Output the [X, Y] coordinate of the center of the cell containing the given text.  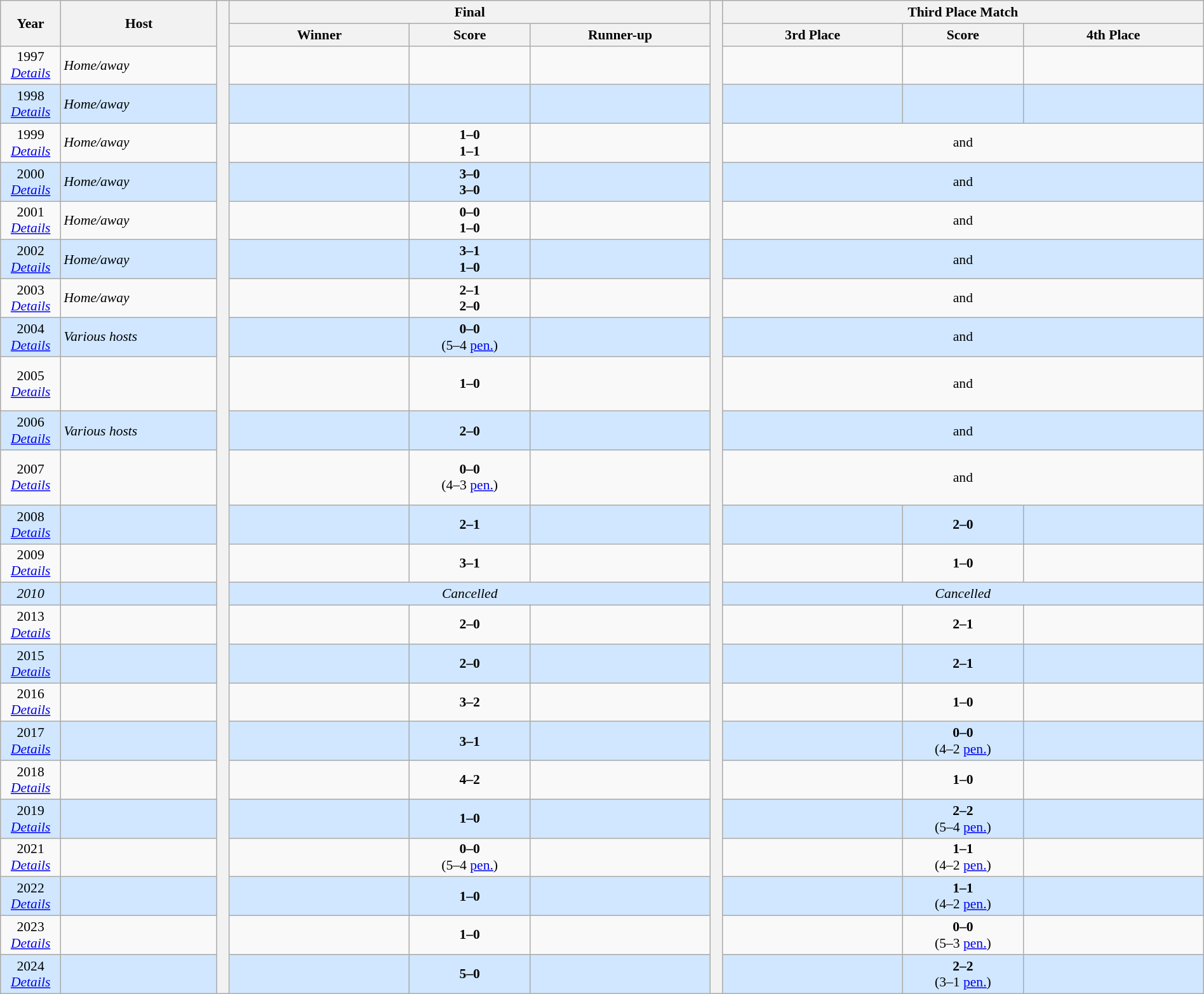
2013Details [30, 625]
2023Details [30, 936]
2–2 (5–4 pen.) [963, 819]
0–0(5–3 pen.) [963, 936]
4–2 [470, 779]
2001Details [30, 221]
2–2(3–1 pen.) [963, 974]
1–0 1–1 [470, 143]
Final [470, 12]
2002Details [30, 259]
3–0 3–0 [470, 182]
Year [30, 23]
Winner [319, 35]
3–2 [470, 702]
0–0(4–2 pen.) [963, 741]
2008Details [30, 524]
Host [138, 23]
2003Details [30, 298]
0–0 (4–3 pen.) [470, 477]
2018Details [30, 779]
4th Place [1113, 35]
3–1 1–0 [470, 259]
0–0(5–4 pen.) [470, 336]
2004Details [30, 336]
Runner-up [620, 35]
3rd Place [812, 35]
2–1 2–0 [470, 298]
2019Details [30, 819]
5–0 [470, 974]
2022Details [30, 896]
2009Details [30, 564]
2024Details [30, 974]
1998Details [30, 104]
1999Details [30, 143]
2021Details [30, 857]
2017Details [30, 741]
2010 [30, 594]
2005Details [30, 383]
0–0 1–0 [470, 221]
2016Details [30, 702]
2006Details [30, 430]
2000Details [30, 182]
1997Details [30, 65]
Third Place Match [963, 12]
0–0 (5–4 pen.) [470, 857]
2007Details [30, 477]
2015Details [30, 664]
